Capture the cell that displays the provided text and extract its [x, y] central coordinate. 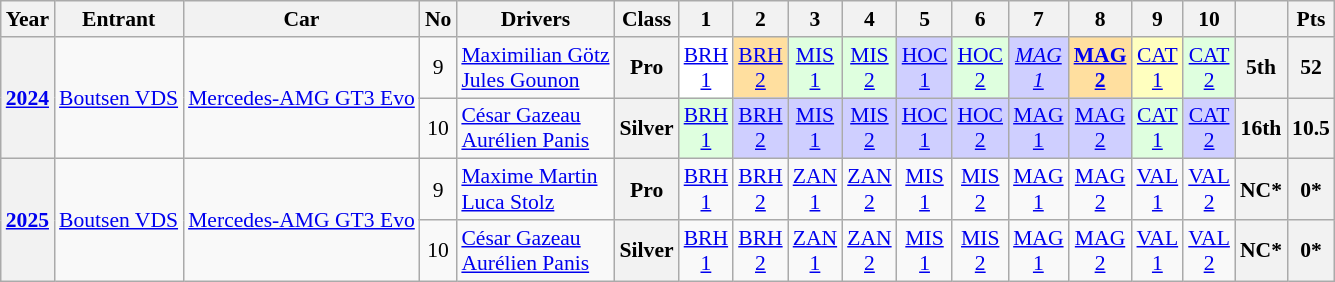
Pts [1311, 19]
Class [647, 19]
4 [869, 19]
Year [28, 19]
6 [980, 19]
16th [1261, 128]
5 [925, 19]
2 [760, 19]
8 [1100, 19]
Maxime Martin Luca Stolz [535, 190]
3 [815, 19]
52 [1311, 68]
1 [706, 19]
2024 [28, 98]
10.5 [1311, 128]
7 [1038, 19]
5th [1261, 68]
Car [302, 19]
2025 [28, 220]
Maximilian Götz Jules Gounon [535, 68]
Drivers [535, 19]
No [438, 19]
Entrant [118, 19]
